Identify which cell holds the provided text, then report its (X, Y) central coordinate. 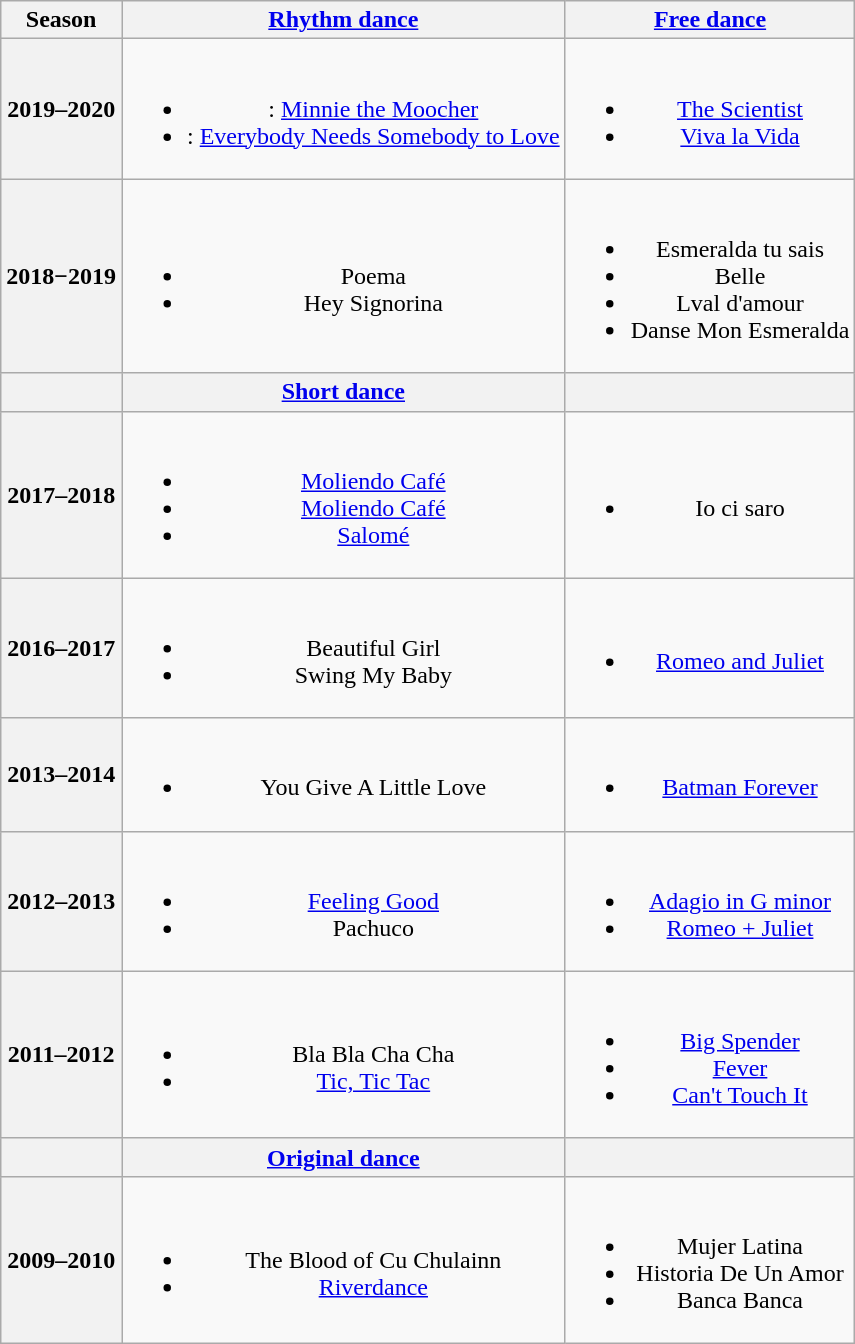
Season (62, 20)
2013–2014 (62, 774)
You Give A Little Love (344, 774)
Io ci saro (710, 494)
Short dance (344, 392)
2016–2017 (62, 648)
Rhythm dance (344, 20)
Poema Hey Signorina (344, 276)
2011–2012 (62, 1054)
Feeling Good Pachuco (344, 901)
Batman Forever (710, 774)
Bla Bla Cha Cha Tic, Tic Tac (344, 1054)
Esmeralda tu sais Belle Lval d'amour Danse Mon Esmeralda (710, 276)
Romeo and Juliet (710, 648)
2017–2018 (62, 494)
Beautiful Girl Swing My Baby (344, 648)
2009–2010 (62, 1260)
Free dance (710, 20)
2019–2020 (62, 109)
2012–2013 (62, 901)
Mujer Latina Historia De Un Amor Banca Banca (710, 1260)
The Blood of Cu ChulainnRiverdance (344, 1260)
Adagio in G minor Romeo + Juliet (710, 901)
The Scientist Viva la Vida (710, 109)
Moliendo Café Moliendo Café Salomé (344, 494)
Big Spender Fever Can't Touch It (710, 1054)
: Minnie the Moocher: Everybody Needs Somebody to Love (344, 109)
Original dance (344, 1157)
2018−2019 (62, 276)
